From the cell containing the given text, extract its center point as (X, Y) coordinate. 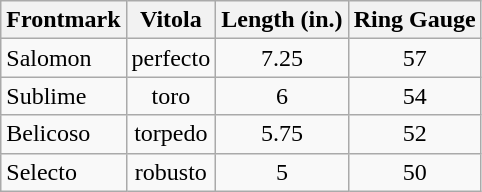
Belicoso (64, 134)
Length (in.) (282, 20)
Selecto (64, 172)
perfecto (171, 58)
torpedo (171, 134)
5.75 (282, 134)
50 (414, 172)
Vitola (171, 20)
6 (282, 96)
Ring Gauge (414, 20)
robusto (171, 172)
7.25 (282, 58)
52 (414, 134)
Frontmark (64, 20)
57 (414, 58)
54 (414, 96)
5 (282, 172)
toro (171, 96)
Sublime (64, 96)
Salomon (64, 58)
